Output the (X, Y) coordinate of the center of the cell containing the given text.  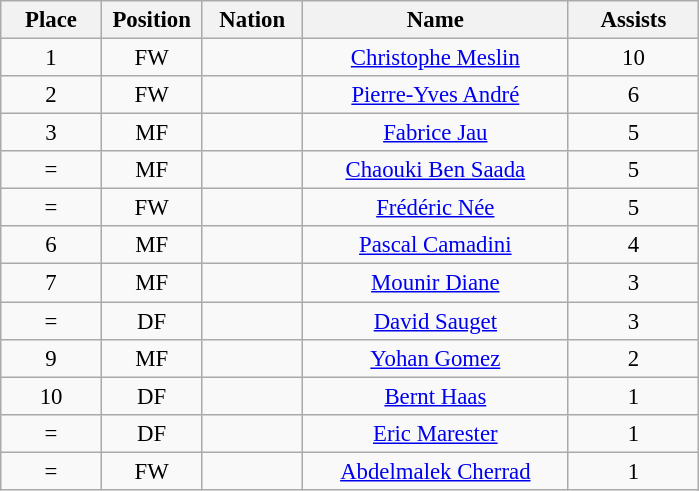
Eric Marester (436, 433)
Christophe Meslin (436, 58)
7 (52, 283)
Yohan Gomez (436, 358)
Mounir Diane (436, 283)
Nation (252, 20)
4 (634, 245)
Chaouki Ben Saada (436, 170)
Pierre-Yves André (436, 95)
Pascal Camadini (436, 245)
Position (152, 20)
Place (52, 20)
Abdelmalek Cherrad (436, 471)
Frédéric Née (436, 208)
Bernt Haas (436, 396)
Fabrice Jau (436, 133)
David Sauget (436, 321)
Name (436, 20)
Assists (634, 20)
9 (52, 358)
